For the text-containing cell, return its midpoint in (x, y) coordinate format. 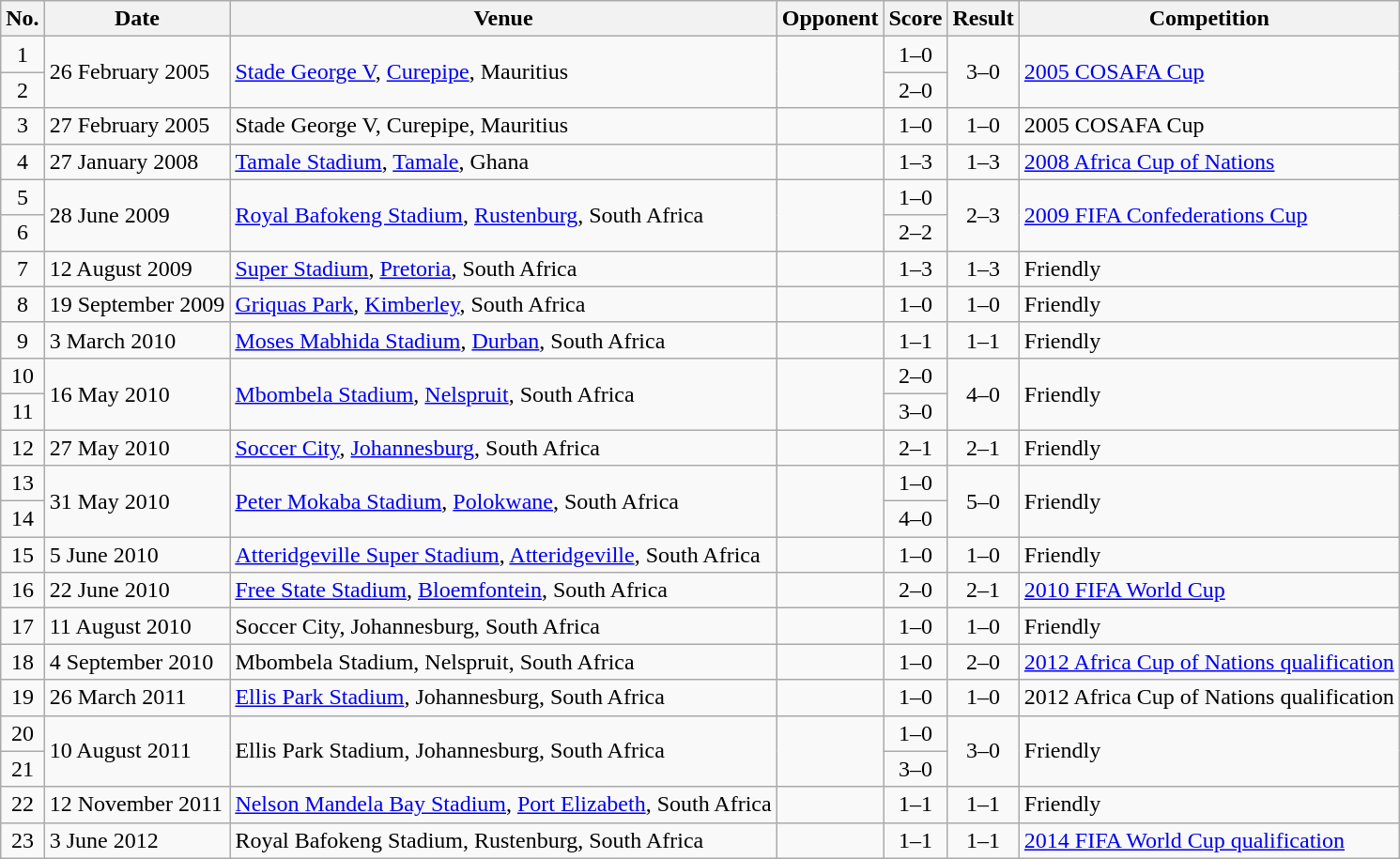
14 (23, 519)
5 June 2010 (137, 555)
19 (23, 698)
11 (23, 411)
Nelson Mandela Bay Stadium, Port Elizabeth, South Africa (503, 805)
3 March 2010 (137, 340)
26 February 2005 (137, 72)
27 February 2005 (137, 126)
Result (983, 19)
15 (23, 555)
2014 FIFA World Cup qualification (1209, 840)
23 (23, 840)
No. (23, 19)
12 November 2011 (137, 805)
3 (23, 126)
20 (23, 733)
Griquas Park, Kimberley, South Africa (503, 304)
6 (23, 233)
4 September 2010 (137, 662)
11 August 2010 (137, 626)
3 June 2012 (137, 840)
22 June 2010 (137, 591)
Date (137, 19)
Venue (503, 19)
31 May 2010 (137, 501)
Super Stadium, Pretoria, South Africa (503, 268)
16 May 2010 (137, 393)
12 (23, 448)
5–0 (983, 501)
Tamale Stadium, Tamale, Ghana (503, 161)
26 March 2011 (137, 698)
2009 FIFA Confederations Cup (1209, 215)
8 (23, 304)
12 August 2009 (137, 268)
Atteridgeville Super Stadium, Atteridgeville, South Africa (503, 555)
7 (23, 268)
1 (23, 54)
2008 Africa Cup of Nations (1209, 161)
21 (23, 769)
10 (23, 376)
5 (23, 197)
27 May 2010 (137, 448)
10 August 2011 (137, 751)
9 (23, 340)
Free State Stadium, Bloemfontein, South Africa (503, 591)
Peter Mokaba Stadium, Polokwane, South Africa (503, 501)
19 September 2009 (137, 304)
2–2 (915, 233)
16 (23, 591)
2 (23, 90)
18 (23, 662)
28 June 2009 (137, 215)
Competition (1209, 19)
22 (23, 805)
13 (23, 483)
17 (23, 626)
27 January 2008 (137, 161)
Moses Mabhida Stadium, Durban, South Africa (503, 340)
2–3 (983, 215)
Score (915, 19)
Opponent (830, 19)
4 (23, 161)
2010 FIFA World Cup (1209, 591)
